Pinpoint the cell where the given text exists, returning its (x, y) midpoint coordinate. 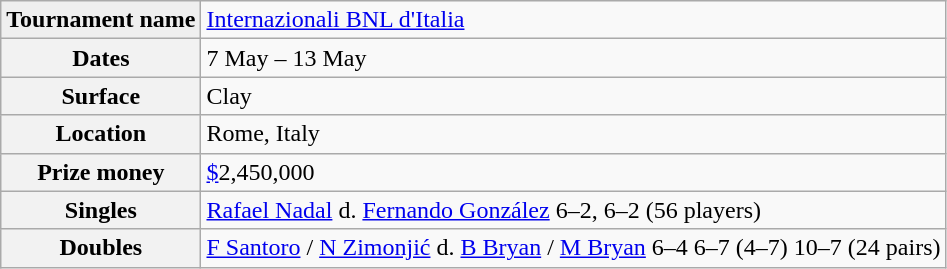
Location (101, 134)
Singles (101, 210)
Rome, Italy (574, 134)
F Santoro / N Zimonjić d. B Bryan / M Bryan 6–4 6–7 (4–7) 10–7 (24 pairs) (574, 248)
Doubles (101, 248)
Surface (101, 96)
Internazionali BNL d'Italia (574, 20)
Rafael Nadal d. Fernando González 6–2, 6–2 (56 players) (574, 210)
$2,450,000 (574, 172)
Tournament name (101, 20)
Clay (574, 96)
Prize money (101, 172)
Dates (101, 58)
7 May – 13 May (574, 58)
